Return (x, y) of the center of cell containing provided text 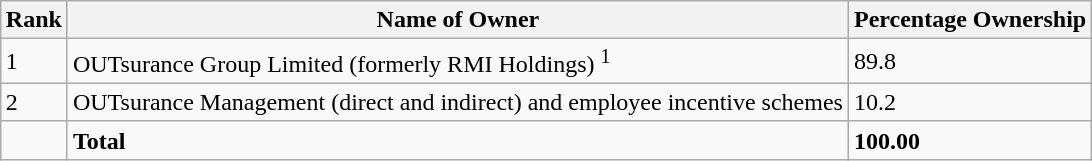
Percentage Ownership (970, 20)
100.00 (970, 140)
OUTsurance Management (direct and indirect) and employee incentive schemes (458, 102)
2 (34, 102)
Rank (34, 20)
Name of Owner (458, 20)
Total (458, 140)
OUTsurance Group Limited (formerly RMI Holdings) 1 (458, 62)
89.8 (970, 62)
10.2 (970, 102)
1 (34, 62)
